For the text-containing cell, return its midpoint in (X, Y) coordinate format. 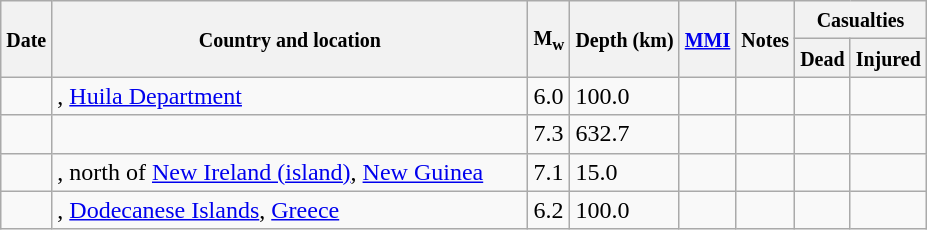
Depth (km) (624, 39)
, north of New Ireland (island), New Guinea (290, 172)
Date (26, 39)
7.3 (549, 134)
632.7 (624, 134)
6.0 (549, 96)
15.0 (624, 172)
Mw (549, 39)
, Dodecanese Islands, Greece (290, 210)
Injured (888, 58)
Notes (766, 39)
Dead (823, 58)
MMI (708, 39)
6.2 (549, 210)
, Huila Department (290, 96)
Country and location (290, 39)
7.1 (549, 172)
Casualties (861, 20)
